Capture the cell that displays the provided text and extract its (x, y) central coordinate. 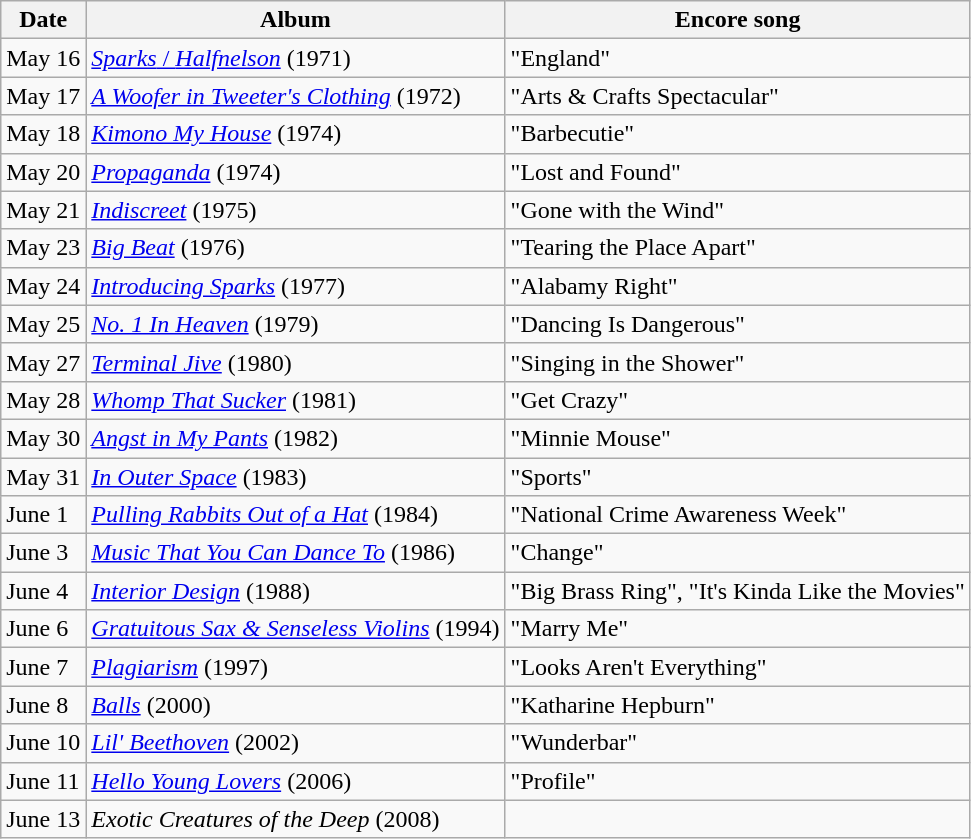
June 7 (44, 667)
Hello Young Lovers (2006) (296, 781)
Pulling Rabbits Out of a Hat (1984) (296, 515)
Sparks / Halfnelson (1971) (296, 58)
No. 1 In Heaven (1979) (296, 324)
Propaganda (1974) (296, 172)
May 30 (44, 438)
Album (296, 20)
Lil' Beethoven (2002) (296, 743)
June 3 (44, 553)
"National Crime Awareness Week" (738, 515)
"Looks Aren't Everything" (738, 667)
May 25 (44, 324)
May 23 (44, 248)
June 6 (44, 629)
"Change" (738, 553)
June 11 (44, 781)
"Dancing Is Dangerous" (738, 324)
Whomp That Sucker (1981) (296, 400)
June 8 (44, 705)
Music That You Can Dance To (1986) (296, 553)
Kimono My House (1974) (296, 134)
June 13 (44, 819)
"Minnie Mouse" (738, 438)
June 10 (44, 743)
Angst in My Pants (1982) (296, 438)
Introducing Sparks (1977) (296, 286)
May 24 (44, 286)
"Katharine Hepburn" (738, 705)
"England" (738, 58)
"Gone with the Wind" (738, 210)
Interior Design (1988) (296, 591)
"Barbecutie" (738, 134)
Balls (2000) (296, 705)
June 4 (44, 591)
Indiscreet (1975) (296, 210)
"Singing in the Shower" (738, 362)
Big Beat (1976) (296, 248)
May 21 (44, 210)
May 17 (44, 96)
A Woofer in Tweeter's Clothing (1972) (296, 96)
May 20 (44, 172)
May 18 (44, 134)
"Get Crazy" (738, 400)
May 31 (44, 477)
Date (44, 20)
Gratuitous Sax & Senseless Violins (1994) (296, 629)
"Profile" (738, 781)
Terminal Jive (1980) (296, 362)
Exotic Creatures of the Deep (2008) (296, 819)
"Big Brass Ring", "It's Kinda Like the Movies" (738, 591)
June 1 (44, 515)
"Alabamy Right" (738, 286)
"Wunderbar" (738, 743)
"Lost and Found" (738, 172)
"Tearing the Place Apart" (738, 248)
May 28 (44, 400)
In Outer Space (1983) (296, 477)
Encore song (738, 20)
"Marry Me" (738, 629)
"Arts & Crafts Spectacular" (738, 96)
May 16 (44, 58)
May 27 (44, 362)
Plagiarism (1997) (296, 667)
"Sports" (738, 477)
